Determine the [x, y] coordinate at the center of the cell enclosing the given text.  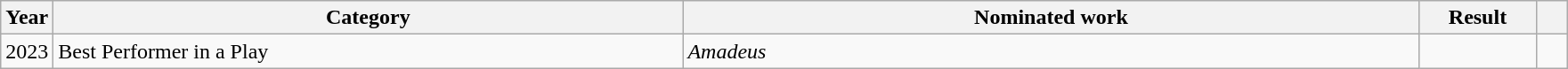
2023 [27, 51]
Nominated work [1051, 18]
Best Performer in a Play [369, 51]
Amadeus [1051, 51]
Year [27, 18]
Category [369, 18]
Result [1478, 18]
